Return the (x, y) coordinate for the center point of the cell that contains the specified text.  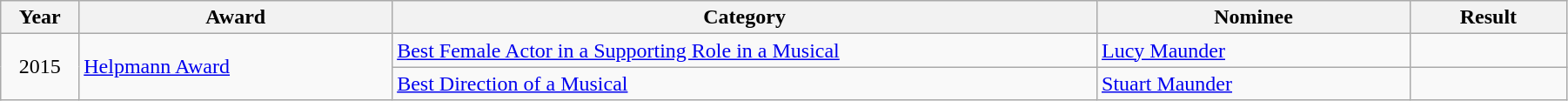
Best Direction of a Musical (745, 84)
Result (1488, 17)
Category (745, 17)
Award (236, 17)
Year (40, 17)
Stuart Maunder (1254, 84)
Lucy Maunder (1254, 50)
2015 (40, 67)
Nominee (1254, 17)
Best Female Actor in a Supporting Role in a Musical (745, 50)
Helpmann Award (236, 67)
